For the text-containing cell, return its midpoint in [x, y] coordinate format. 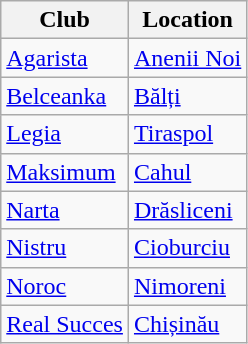
Drăsliceni [187, 210]
Noroc [65, 286]
Cioburciu [187, 248]
Maksimum [65, 172]
Nistru [65, 248]
Narta [65, 210]
Agarista [65, 58]
Chișinău [187, 324]
Anenii Noi [187, 58]
Real Succes [65, 324]
Club [65, 20]
Tiraspol [187, 134]
Cahul [187, 172]
Bălți [187, 96]
Location [187, 20]
Belceanka [65, 96]
Nimoreni [187, 286]
Legia [65, 134]
